Find where the given text appears and provide that cell's center as (X, Y) coordinate. 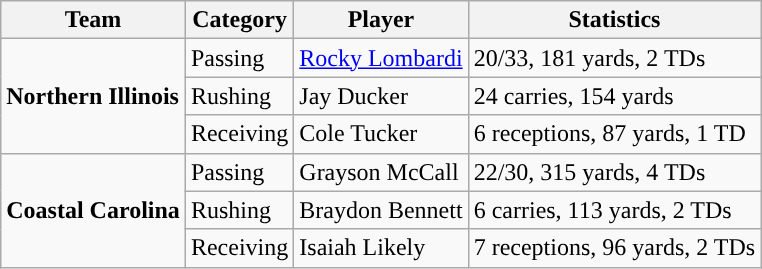
22/30, 315 yards, 4 TDs (614, 172)
6 receptions, 87 yards, 1 TD (614, 134)
Isaiah Likely (381, 248)
Cole Tucker (381, 134)
24 carries, 154 yards (614, 96)
Category (239, 20)
Rocky Lombardi (381, 58)
Coastal Carolina (94, 210)
Northern Illinois (94, 96)
Statistics (614, 20)
Player (381, 20)
Grayson McCall (381, 172)
20/33, 181 yards, 2 TDs (614, 58)
7 receptions, 96 yards, 2 TDs (614, 248)
Jay Ducker (381, 96)
6 carries, 113 yards, 2 TDs (614, 210)
Braydon Bennett (381, 210)
Team (94, 20)
